Identify which cell holds the provided text, then report its [X, Y] central coordinate. 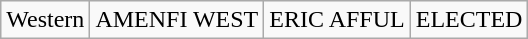
AMENFI WEST [177, 20]
Western [46, 20]
ERIC AFFUL [337, 20]
ELECTED [469, 20]
